From the cell containing the given text, extract its center point as [X, Y] coordinate. 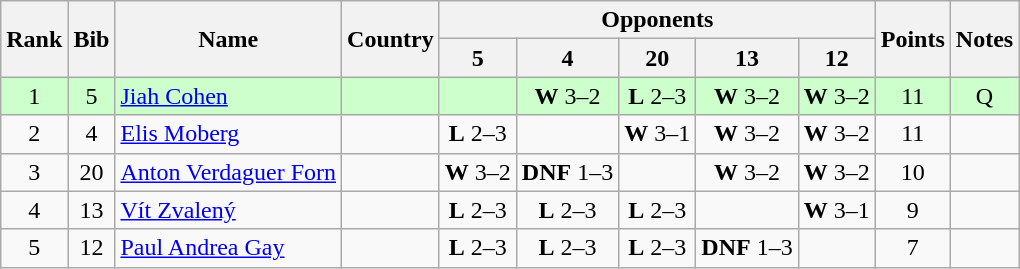
7 [912, 248]
Name [228, 39]
10 [912, 172]
Rank [34, 39]
Elis Moberg [228, 134]
3 [34, 172]
Opponents [657, 20]
Country [391, 39]
Bib [92, 39]
Paul Andrea Gay [228, 248]
Q [984, 96]
Jiah Cohen [228, 96]
Notes [984, 39]
1 [34, 96]
Anton Verdaguer Forn [228, 172]
9 [912, 210]
Points [912, 39]
Vít Zvalený [228, 210]
2 [34, 134]
